Locate the cell with the specified text and output its [x, y] center coordinate. 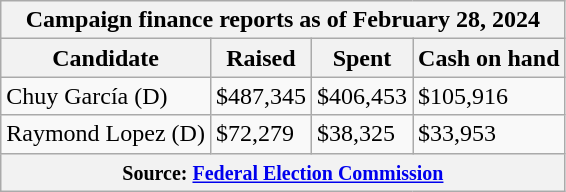
Source: Federal Election Commission [283, 172]
Candidate [106, 58]
$487,345 [260, 96]
Raymond Lopez (D) [106, 134]
$72,279 [260, 134]
Campaign finance reports as of February 28, 2024 [283, 20]
$33,953 [489, 134]
$406,453 [362, 96]
$38,325 [362, 134]
Chuy García (D) [106, 96]
$105,916 [489, 96]
Spent [362, 58]
Raised [260, 58]
Cash on hand [489, 58]
